Locate the cell with the specified text and output its [x, y] center coordinate. 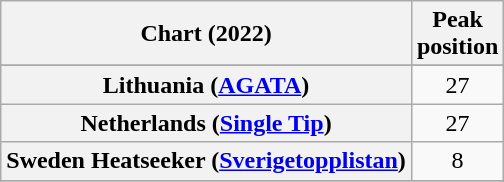
Netherlands (Single Tip) [206, 123]
Chart (2022) [206, 34]
8 [457, 161]
Sweden Heatseeker (Sverigetopplistan) [206, 161]
Peakposition [457, 34]
Lithuania (AGATA) [206, 85]
